Provide the (x, y) coordinate of the cell's center where the given text is located.  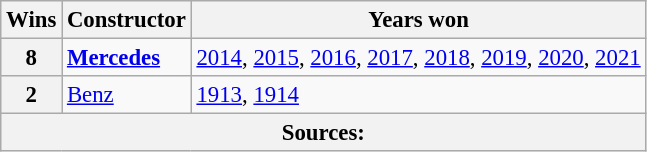
1913, 1914 (418, 95)
Benz (127, 95)
8 (32, 58)
Years won (418, 20)
2014, 2015, 2016, 2017, 2018, 2019, 2020, 2021 (418, 58)
Constructor (127, 20)
Wins (32, 20)
2 (32, 95)
Mercedes (127, 58)
Sources: (324, 133)
